Extract the [x, y] coordinate from the center of the cell holding the provided text.  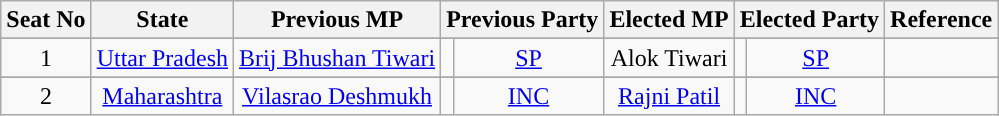
Reference [942, 20]
Rajni Patil [669, 96]
Vilasrao Deshmukh [338, 96]
Brij Bhushan Tiwari [338, 58]
Previous Party [522, 20]
Alok Tiwari [669, 58]
1 [46, 58]
State [162, 20]
Elected MP [669, 20]
Previous MP [338, 20]
Uttar Pradesh [162, 58]
Maharashtra [162, 96]
Elected Party [809, 20]
Seat No [46, 20]
2 [46, 96]
